Return the (X, Y) coordinate for the center point of the cell that contains the specified text.  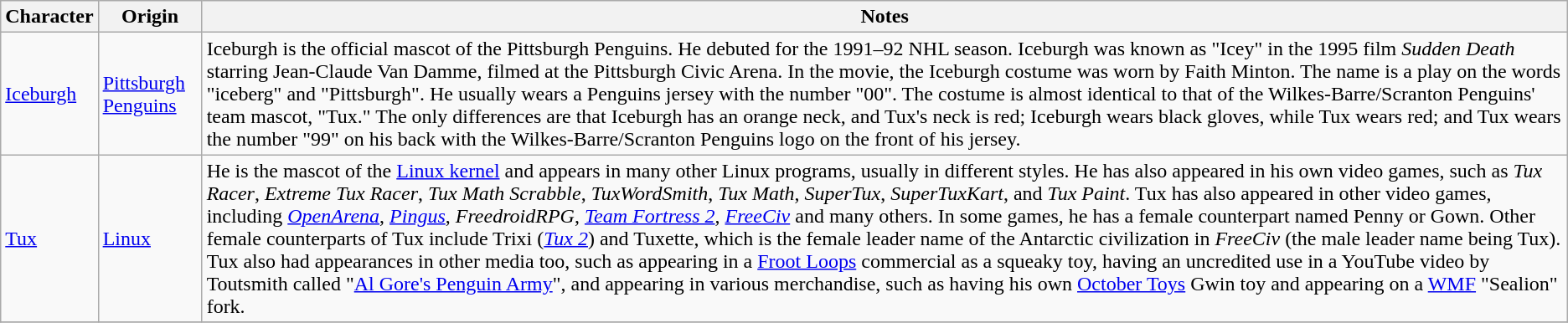
Iceburgh (49, 94)
Tux (49, 238)
Pittsburgh Penguins (150, 94)
Linux (150, 238)
Origin (150, 17)
Notes (885, 17)
Character (49, 17)
